Search for the cell housing the specified text and yield its [x, y] center coordinate. 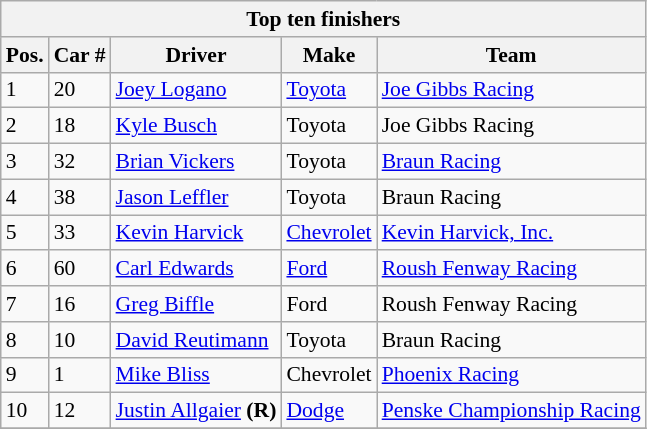
32 [80, 162]
16 [80, 304]
Joey Logano [196, 90]
18 [80, 126]
9 [25, 375]
7 [25, 304]
12 [80, 411]
Make [328, 55]
Car # [80, 55]
20 [80, 90]
2 [25, 126]
Penske Championship Racing [512, 411]
Justin Allgaier (R) [196, 411]
Driver [196, 55]
David Reutimann [196, 340]
Kyle Busch [196, 126]
Greg Biffle [196, 304]
Team [512, 55]
Carl Edwards [196, 269]
33 [80, 233]
38 [80, 197]
Phoenix Racing [512, 375]
Top ten finishers [324, 19]
Brian Vickers [196, 162]
60 [80, 269]
8 [25, 340]
Kevin Harvick, Inc. [512, 233]
Kevin Harvick [196, 233]
5 [25, 233]
4 [25, 197]
Mike Bliss [196, 375]
Pos. [25, 55]
3 [25, 162]
Jason Leffler [196, 197]
6 [25, 269]
Dodge [328, 411]
